Output the (X, Y) coordinate of the center of the cell containing the given text.  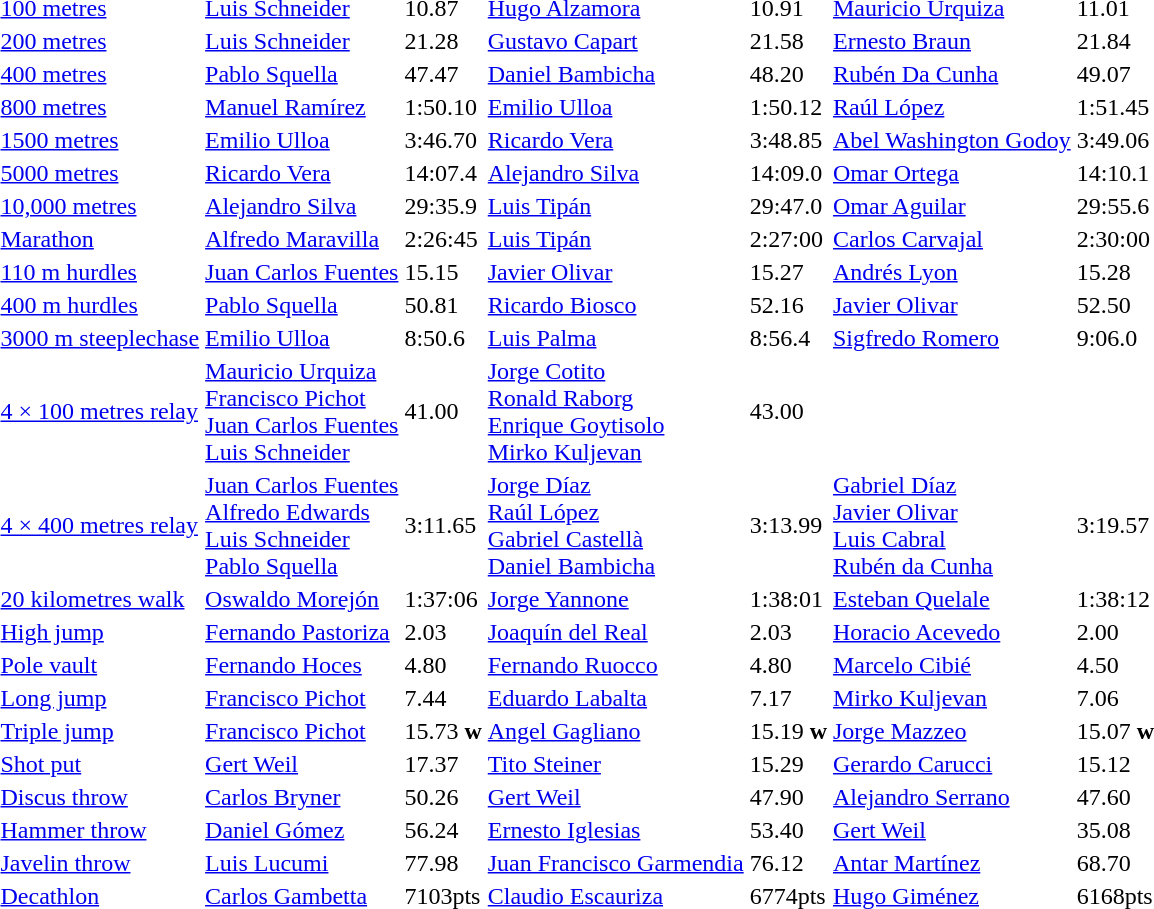
Jorge Cotito Ronald Raborg Enrique Goytisolo Mirko Kuljevan (616, 412)
Juan Francisco Garmendia (616, 863)
8:50.6 (443, 338)
3:13.99 (788, 526)
Abel Washington Godoy (952, 140)
Gabriel Díaz Javier Olivar Luis Cabral Rubén da Cunha (952, 526)
Angel Gagliano (616, 731)
77.98 (443, 863)
7.44 (443, 698)
Horacio Acevedo (952, 632)
53.40 (788, 830)
Luis Palma (616, 338)
Ernesto Braun (952, 41)
Antar Martínez (952, 863)
50.26 (443, 797)
76.12 (788, 863)
Carlos Carvajal (952, 239)
1:38:01 (788, 599)
Ernesto Iglesias (616, 830)
29:35.9 (443, 206)
Alfredo Maravilla (302, 239)
Jorge Yannone (616, 599)
21.58 (788, 41)
3:48.85 (788, 140)
56.24 (443, 830)
Fernando Ruocco (616, 665)
14:07.4 (443, 173)
Eduardo Labalta (616, 698)
Omar Ortega (952, 173)
15.15 (443, 272)
Sigfredo Romero (952, 338)
Joaquín del Real (616, 632)
Fernando Hoces (302, 665)
47.90 (788, 797)
Luis Schneider (302, 41)
Omar Aguilar (952, 206)
1:50.12 (788, 107)
50.81 (443, 305)
8:56.4 (788, 338)
29:47.0 (788, 206)
Carlos Bryner (302, 797)
17.37 (443, 764)
Juan Carlos Fuentes Alfredo Edwards Luis Schneider Pablo Squella (302, 526)
2:26:45 (443, 239)
Tito Steiner (616, 764)
21.28 (443, 41)
3:46.70 (443, 140)
14:09.0 (788, 173)
Jorge Díaz Raúl López Gabriel Castellà Daniel Bambicha (616, 526)
Marcelo Cibié (952, 665)
1:50.10 (443, 107)
Fernando Pastoriza (302, 632)
1:37:06 (443, 599)
Daniel Gómez (302, 830)
Esteban Quelale (952, 599)
43.00 (788, 412)
Luis Lucumi (302, 863)
48.20 (788, 74)
52.16 (788, 305)
15.29 (788, 764)
Oswaldo Morejón (302, 599)
2:27:00 (788, 239)
3:11.65 (443, 526)
Mirko Kuljevan (952, 698)
47.47 (443, 74)
Rubén Da Cunha (952, 74)
15.73 w (443, 731)
Gustavo Capart (616, 41)
Andrés Lyon (952, 272)
Juan Carlos Fuentes (302, 272)
41.00 (443, 412)
Jorge Mazzeo (952, 731)
Manuel Ramírez (302, 107)
Raúl López (952, 107)
15.19 w (788, 731)
Daniel Bambicha (616, 74)
Alejandro Serrano (952, 797)
Ricardo Biosco (616, 305)
Gerardo Carucci (952, 764)
Mauricio Urquiza Francisco Pichot Juan Carlos Fuentes Luis Schneider (302, 412)
7.17 (788, 698)
15.27 (788, 272)
